Pinpoint the cell where the given text exists, returning its [x, y] midpoint coordinate. 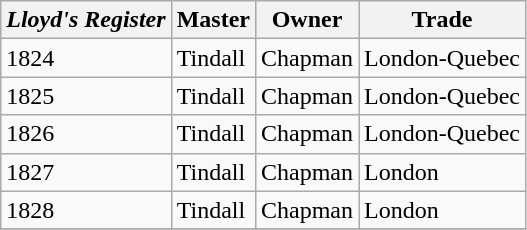
1827 [86, 172]
Lloyd's Register [86, 20]
1824 [86, 58]
1828 [86, 210]
1825 [86, 96]
1826 [86, 134]
Trade [442, 20]
Owner [306, 20]
Master [213, 20]
